Find where the given text appears and provide that cell's center as (X, Y) coordinate. 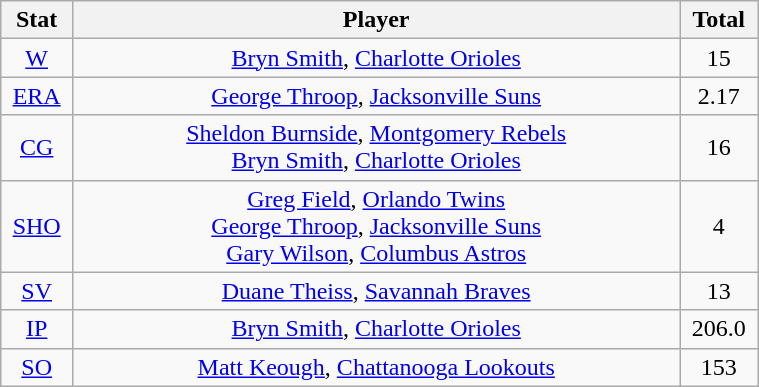
IP (37, 329)
ERA (37, 96)
CG (37, 148)
13 (719, 291)
SO (37, 367)
SV (37, 291)
2.17 (719, 96)
Sheldon Burnside, Montgomery Rebels Bryn Smith, Charlotte Orioles (376, 148)
Matt Keough, Chattanooga Lookouts (376, 367)
W (37, 58)
15 (719, 58)
SHO (37, 226)
153 (719, 367)
206.0 (719, 329)
Stat (37, 20)
George Throop, Jacksonville Suns (376, 96)
Duane Theiss, Savannah Braves (376, 291)
Player (376, 20)
Total (719, 20)
Greg Field, Orlando Twins George Throop, Jacksonville Suns Gary Wilson, Columbus Astros (376, 226)
16 (719, 148)
4 (719, 226)
